Output the [X, Y] coordinate of the center of the cell containing the given text.  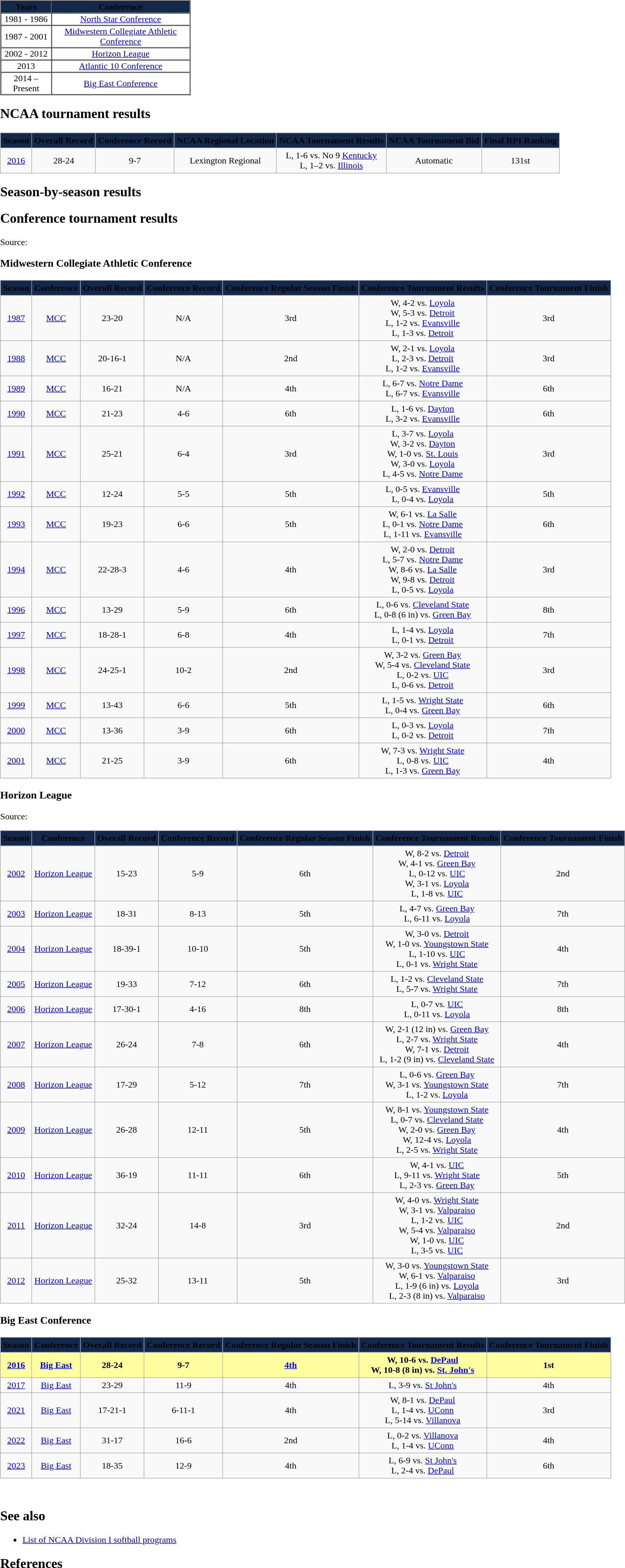
16-6 [183, 1441]
18-39-1 [127, 949]
5-5 [183, 494]
L, 6-9 vs. St John'sL, 2-4 vs. DePaul [423, 1466]
1996 [16, 610]
7-12 [198, 984]
NCAA Tournament Results [331, 140]
L, 1-2 vs. Cleveland StateL, 5-7 vs. Wright State [437, 984]
W, 3-2 vs. Green BayW, 5-4 vs. Cleveland StateL, 0-2 vs. UICL, 0-6 vs. Detroit [423, 670]
2022 [16, 1441]
W, 6-1 vs. La SalleL, 0-1 vs. Notre DameL, 1-11 vs. Evansville [423, 524]
19-33 [127, 984]
1991 [16, 454]
6-11-1 [183, 1410]
NCAA Regional Location [226, 140]
L, 0-6 vs. Green BayW, 3-1 vs. Youngstown StateL, 1-2 vs. Loyola [437, 1085]
2008 [16, 1085]
W, 2-1 vs. LoyolaL, 2-3 vs. DetroitL, 1-2 vs. Evansville [423, 358]
W, 4-1 vs. UICL, 9-11 vs. Wright StateL, 2-3 vs. Green Bay [437, 1175]
L, 0-2 vs. VillanovaL, 1-4 vs. UConn [423, 1441]
L, 3-9 vs. St John's [423, 1385]
1st [549, 1365]
NCAA Tournament Bid [434, 140]
2007 [16, 1045]
12-11 [198, 1130]
1988 [16, 358]
2012 [16, 1281]
6-8 [183, 635]
131st [520, 161]
7-8 [198, 1045]
2000 [16, 730]
1994 [16, 569]
15-23 [127, 873]
5-12 [198, 1085]
12-24 [112, 494]
1989 [16, 388]
8-13 [198, 914]
23-29 [112, 1385]
1987 [16, 318]
W, 8-2 vs. DetroitW, 4-1 vs. Green BayL, 0-12 vs. UICW, 3-1 vs. LoyolaL, 1-8 vs. UIC [437, 873]
31-17 [112, 1441]
25-32 [127, 1281]
2013 [26, 66]
L, 0-6 vs. Cleveland StateL, 0-8 (6 in) vs. Green Bay [423, 610]
22-28-3 [112, 569]
17-29 [127, 1085]
L, 3-7 vs. LoyolaW, 3-2 vs. DaytonW, 1-0 vs. St. LouisW, 3-0 vs. LoyolaL, 4-5 vs. Notre Dame [423, 454]
2017 [16, 1385]
1987 - 2001 [26, 36]
10-2 [183, 670]
L, 1-6 vs. DaytonL, 3-2 vs. Evansville [423, 414]
21-25 [112, 761]
1992 [16, 494]
14-8 [198, 1226]
16-21 [112, 388]
2005 [16, 984]
W, 4-2 vs. LoyolaW, 5-3 vs. DetroitL, 1-2 vs. EvansvilleL, 1-3 vs. Detroit [423, 318]
1990 [16, 414]
Atlantic 10 Conference [121, 66]
2014 – Present [26, 83]
23-20 [112, 318]
1999 [16, 705]
W, 3-0 vs. DetroitW, 1-0 vs. Youngstown StateL, 1-10 vs. UICL, 0-1 vs. Wright State [437, 949]
L, 0-7 vs. UICL, 0-11 vs. Loyola [437, 1009]
13-11 [198, 1281]
Big East Conference [121, 83]
24-25-1 [112, 670]
1998 [16, 670]
18-28-1 [112, 635]
1981 - 1986 [26, 19]
Lexington Regional [226, 161]
2006 [16, 1009]
18-35 [112, 1466]
2002 [16, 873]
10-10 [198, 949]
2001 [16, 761]
2004 [16, 949]
L, 4-7 vs. Green BayL, 6-11 vs. Loyola [437, 914]
12-9 [183, 1466]
13-43 [112, 705]
11-11 [198, 1175]
2011 [16, 1226]
4-16 [198, 1009]
11-9 [183, 1385]
17-30-1 [127, 1009]
W, 3-0 vs. Youngstown StateW, 6-1 vs. ValparaisoL, 1-9 (6 in) vs. LoyolaL, 2-3 (8 in) vs. Valparaiso [437, 1281]
W, 2-1 (12 in) vs. Green BayL, 2-7 vs. Wright StateW, 7-1 vs. DetroitL, 1-2 (9 in) vs. Cleveland State [437, 1045]
1997 [16, 635]
Midwestern Collegiate Athletic Conference [121, 36]
2009 [16, 1130]
Final RPI Ranking [520, 140]
W, 4-0 vs. Wright StateW, 3-1 vs. ValparaisoL, 1-2 vs. UICW, 5-4 vs. ValparaisoW, 1-0 vs. UICL, 3-5 vs. UIC [437, 1226]
20-16-1 [112, 358]
W, 8-1 vs. Youngstown StateL, 0-7 vs. Cleveland StateW, 2-0 vs. Green BayW, 12-4 vs. LoyolaL, 2-5 vs. Wright State [437, 1130]
W, 8-1 vs. DePaulL, 1-4 vs. UConnL, 5-14 vs. Villanova [423, 1410]
6-4 [183, 454]
36-19 [127, 1175]
19-23 [112, 524]
L, 0-3 vs. LoyolaL, 0-2 vs. Detroit [423, 730]
2023 [16, 1466]
2002 - 2012 [26, 54]
Automatic [434, 161]
26-24 [127, 1045]
L, 1-6 vs. No 9 KentuckyL, 1–2 vs. Illinois [331, 161]
13-29 [112, 610]
L, 1-4 vs. LoyolaL, 0-1 vs. Detroit [423, 635]
W, 2-0 vs. DetroitL, 5-7 vs. Notre DameW, 8-6 vs. La SalleW, 9-8 vs. DetroitL, 0-5 vs. Loyola [423, 569]
Years [26, 7]
18-31 [127, 914]
2003 [16, 914]
26-28 [127, 1130]
13-36 [112, 730]
17-21-1 [112, 1410]
2010 [16, 1175]
W, 7-3 vs. Wright StateL, 0-8 vs. UICL, 1-3 vs. Green Bay [423, 761]
1993 [16, 524]
North Star Conference [121, 19]
L, 6-7 vs. Notre DameL, 6-7 vs. Evansville [423, 388]
W, 10-6 vs. DePaulW, 10-8 (8 in) vs. St. John's [423, 1365]
2021 [16, 1410]
L, 1-5 vs. Wright StateL, 0-4 vs. Green Bay [423, 705]
L, 0-5 vs. EvansvilleL, 0-4 vs. Loyola [423, 494]
32-24 [127, 1226]
25-21 [112, 454]
21-23 [112, 414]
